Detect which cell encompasses the target text, then output its [X, Y] center coordinate. 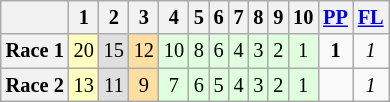
Race 1 [35, 51]
13 [84, 85]
Race 2 [35, 85]
20 [84, 51]
PP [336, 17]
15 [114, 51]
FL [371, 17]
12 [144, 51]
11 [114, 85]
